Pinpoint the cell where the given text exists, returning its (X, Y) midpoint coordinate. 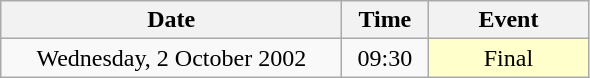
Wednesday, 2 October 2002 (172, 58)
Date (172, 20)
Event (508, 20)
Time (385, 20)
09:30 (385, 58)
Final (508, 58)
